Determine the (x, y) coordinate at the center of the cell enclosing the given text.  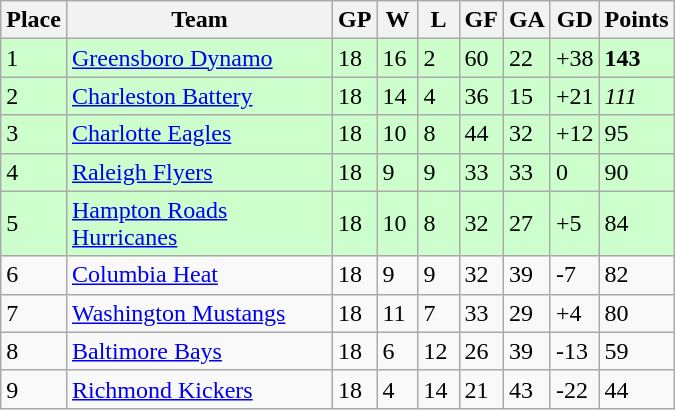
Team (199, 20)
80 (636, 313)
+38 (574, 58)
60 (481, 58)
84 (636, 224)
GP (355, 20)
-13 (574, 351)
82 (636, 275)
22 (526, 58)
+4 (574, 313)
Charleston Battery (199, 96)
Place (34, 20)
36 (481, 96)
Points (636, 20)
+12 (574, 134)
26 (481, 351)
+21 (574, 96)
GA (526, 20)
43 (526, 389)
5 (34, 224)
3 (34, 134)
W (398, 20)
Greensboro Dynamo (199, 58)
59 (636, 351)
Baltimore Bays (199, 351)
-7 (574, 275)
-22 (574, 389)
29 (526, 313)
21 (481, 389)
Richmond Kickers (199, 389)
Columbia Heat (199, 275)
27 (526, 224)
90 (636, 172)
Charlotte Eagles (199, 134)
Raleigh Flyers (199, 172)
12 (438, 351)
Hampton Roads Hurricanes (199, 224)
GD (574, 20)
1 (34, 58)
11 (398, 313)
L (438, 20)
0 (574, 172)
143 (636, 58)
16 (398, 58)
111 (636, 96)
15 (526, 96)
GF (481, 20)
Washington Mustangs (199, 313)
95 (636, 134)
+5 (574, 224)
